Detect which cell encompasses the target text, then output its [x, y] center coordinate. 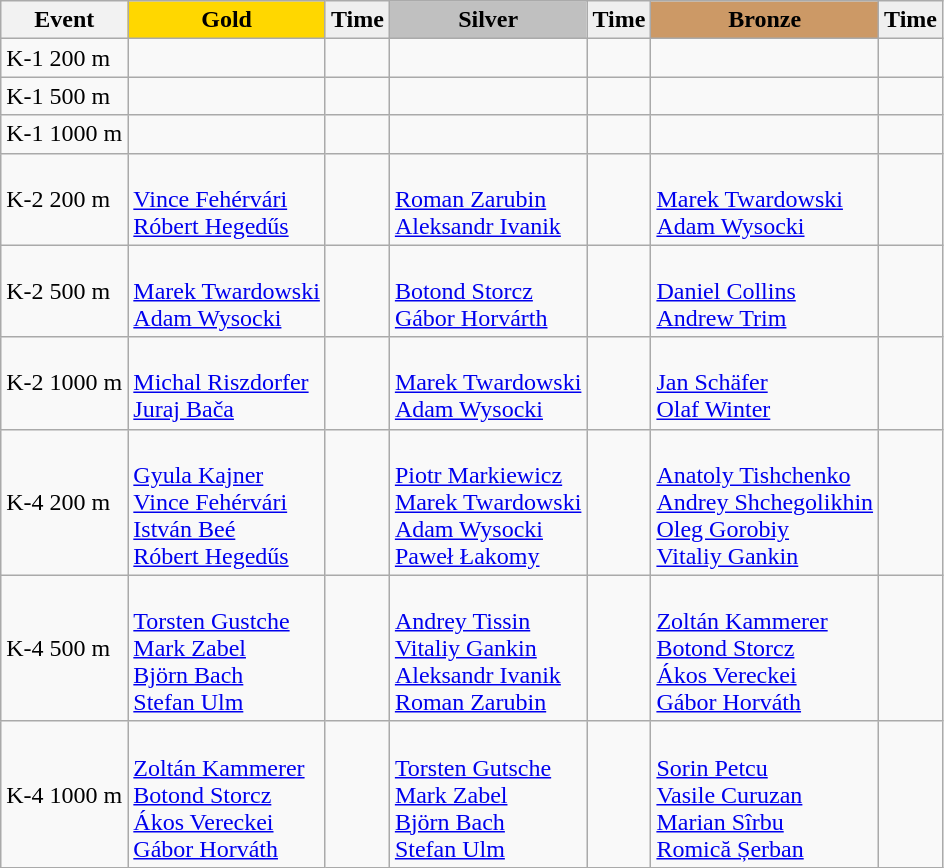
Silver [488, 20]
Botond StorczGábor Horvárth [488, 291]
K-4 200 m [64, 502]
Anatoly TishchenkoAndrey ShchegolikhinOleg GorobiyVitaliy Gankin [765, 502]
Gyula KajnerVince FehérváriIstván BeéRóbert Hegedűs [227, 502]
Gold [227, 20]
Michal RiszdorferJuraj Bača [227, 383]
Event [64, 20]
K-1 1000 m [64, 134]
Bronze [765, 20]
Torsten GustcheMark ZabelBjörn BachStefan Ulm [227, 648]
Andrey TissinVitaliy GankinAleksandr IvanikRoman Zarubin [488, 648]
K-2 500 m [64, 291]
K-2 200 m [64, 199]
K-1 500 m [64, 96]
K-4 500 m [64, 648]
Daniel CollinsAndrew Trim [765, 291]
Jan SchäferOlaf Winter [765, 383]
K-4 1000 m [64, 794]
K-1 200 m [64, 58]
K-2 1000 m [64, 383]
Vince FehérváriRóbert Hegedűs [227, 199]
Roman ZarubinAleksandr Ivanik [488, 199]
Sorin PetcuVasile CuruzanMarian SîrbuRomică Șerban [765, 794]
Piotr MarkiewiczMarek TwardowskiAdam WysockiPaweł Łakomy [488, 502]
Torsten GutscheMark ZabelBjörn BachStefan Ulm [488, 794]
